Output the (X, Y) coordinate of the center of the cell containing the given text.  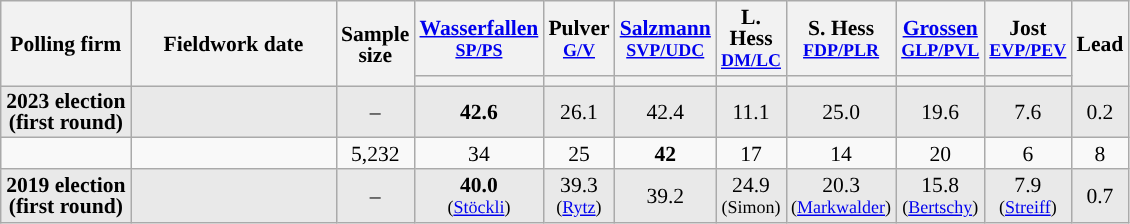
WasserfallenSP/PS (478, 38)
Fieldwork date (234, 44)
Samplesize (375, 44)
L. HessDM/LC (751, 38)
2019 election (first round) (66, 196)
PulverG/V (578, 38)
0.7 (1100, 196)
7.9(Streiff) (1028, 196)
Polling firm (66, 44)
19.6 (940, 112)
7.6 (1028, 112)
39.3(Rytz) (578, 196)
20 (940, 154)
40.0(Stöckli) (478, 196)
SalzmannSVP/UDC (666, 38)
GrossenGLP/PVL (940, 38)
25.0 (841, 112)
24.9(Simon) (751, 196)
JostEVP/PEV (1028, 38)
34 (478, 154)
25 (578, 154)
2023 election (first round) (66, 112)
17 (751, 154)
15.8(Bertschy) (940, 196)
6 (1028, 154)
5,232 (375, 154)
14 (841, 154)
Lead (1100, 44)
42.6 (478, 112)
8 (1100, 154)
11.1 (751, 112)
0.2 (1100, 112)
S. HessFDP/PLR (841, 38)
20.3(Markwalder) (841, 196)
42 (666, 154)
26.1 (578, 112)
39.2 (666, 196)
42.4 (666, 112)
